Capture the cell that displays the provided text and extract its [X, Y] central coordinate. 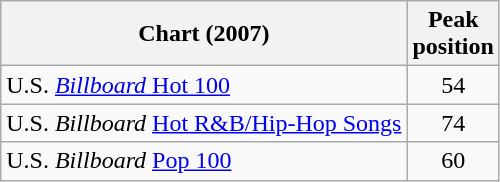
60 [453, 161]
Peakposition [453, 34]
U.S. Billboard Hot 100 [204, 85]
U.S. Billboard Hot R&B/Hip-Hop Songs [204, 123]
Chart (2007) [204, 34]
54 [453, 85]
74 [453, 123]
U.S. Billboard Pop 100 [204, 161]
